Provide the (X, Y) coordinate of the cell's center where the given text is located.  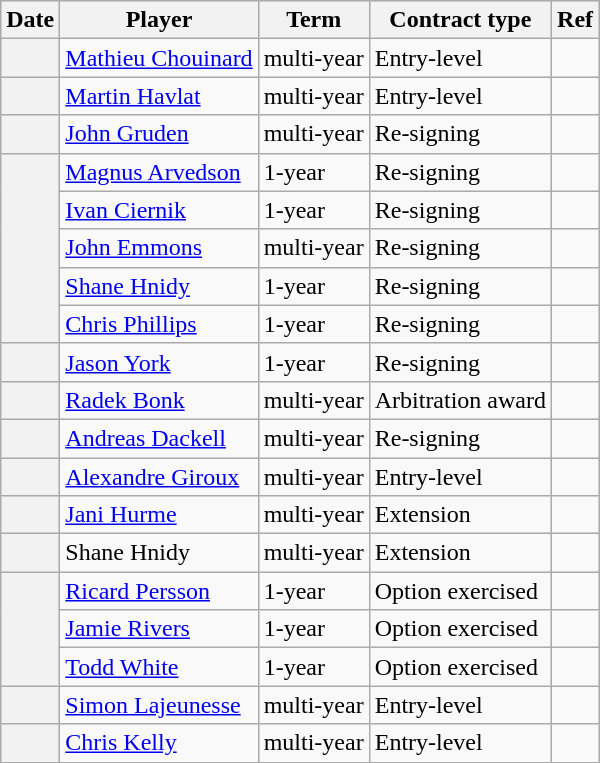
Chris Kelly (159, 743)
Andreas Dackell (159, 438)
Ricard Persson (159, 591)
Jamie Rivers (159, 629)
Mathieu Chouinard (159, 58)
Jason York (159, 362)
Jani Hurme (159, 515)
Arbitration award (460, 400)
Alexandre Giroux (159, 477)
Ivan Ciernik (159, 210)
Simon Lajeunesse (159, 705)
Term (314, 20)
Radek Bonk (159, 400)
Martin Havlat (159, 96)
Todd White (159, 667)
Date (30, 20)
Ref (576, 20)
John Emmons (159, 248)
John Gruden (159, 134)
Magnus Arvedson (159, 172)
Contract type (460, 20)
Chris Phillips (159, 324)
Player (159, 20)
